Locate the cell with the specified text and output its [x, y] center coordinate. 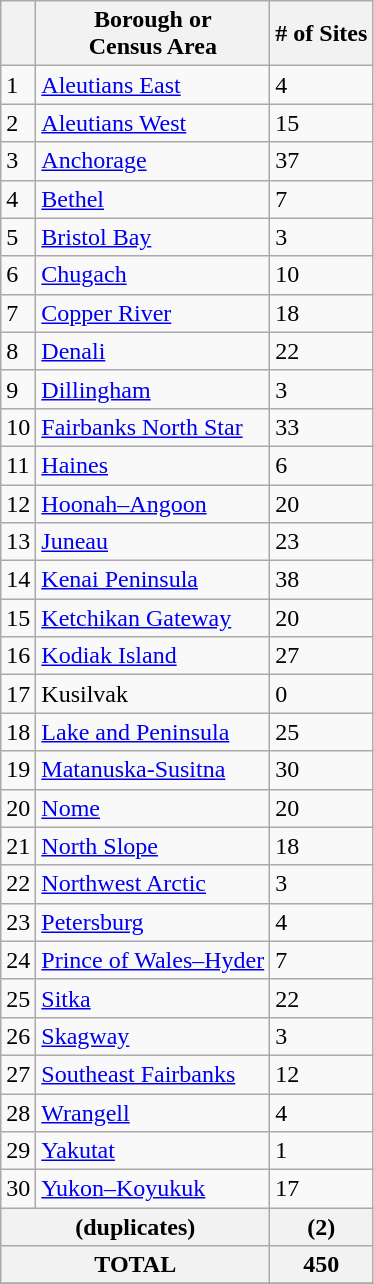
Yukon–Koyukuk [153, 1189]
Aleutians East [153, 85]
29 [18, 1151]
Dillingham [153, 389]
8 [18, 351]
(duplicates) [136, 1227]
Juneau [153, 542]
Sitka [153, 998]
37 [322, 161]
Prince of Wales–Hyder [153, 960]
North Slope [153, 846]
Northwest Arctic [153, 884]
Kenai Peninsula [153, 580]
Wrangell [153, 1113]
Haines [153, 465]
Bristol Bay [153, 237]
Lake and Peninsula [153, 732]
0 [322, 694]
24 [18, 960]
Fairbanks North Star [153, 427]
2 [18, 123]
Skagway [153, 1036]
Matanuska-Susitna [153, 770]
(2) [322, 1227]
Aleutians West [153, 123]
38 [322, 580]
# of Sites [322, 34]
13 [18, 542]
Chugach [153, 275]
21 [18, 846]
450 [322, 1265]
Yakutat [153, 1151]
TOTAL [136, 1265]
19 [18, 770]
Kodiak Island [153, 656]
Southeast Fairbanks [153, 1074]
Copper River [153, 313]
Hoonah–Angoon [153, 503]
14 [18, 580]
Bethel [153, 199]
26 [18, 1036]
Kusilvak [153, 694]
9 [18, 389]
Anchorage [153, 161]
Ketchikan Gateway [153, 618]
16 [18, 656]
33 [322, 427]
11 [18, 465]
5 [18, 237]
28 [18, 1113]
Denali [153, 351]
Nome [153, 808]
Borough orCensus Area [153, 34]
Petersburg [153, 922]
